Extract the [X, Y] coordinate from the center of the cell holding the provided text.  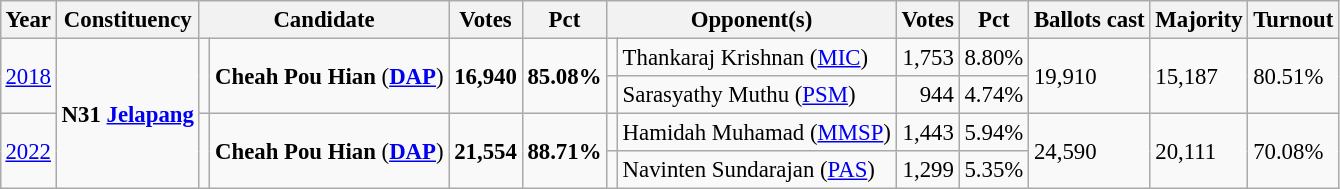
24,590 [1090, 152]
Thankaraj Krishnan (MIC) [756, 57]
5.94% [994, 133]
Constituency [128, 20]
8.80% [994, 57]
4.74% [994, 95]
2022 [28, 152]
Ballots cast [1090, 20]
19,910 [1090, 76]
20,111 [1199, 152]
21,554 [486, 152]
85.08% [564, 76]
Navinten Sundarajan (PAS) [756, 170]
70.08% [1294, 152]
Year [28, 20]
944 [928, 95]
Turnout [1294, 20]
N31 Jelapang [128, 113]
80.51% [1294, 76]
5.35% [994, 170]
15,187 [1199, 76]
Opponent(s) [752, 20]
1,299 [928, 170]
1,753 [928, 57]
88.71% [564, 152]
16,940 [486, 76]
Sarasyathy Muthu (PSM) [756, 95]
Hamidah Muhamad (MMSP) [756, 133]
Candidate [324, 20]
2018 [28, 76]
Majority [1199, 20]
1,443 [928, 133]
